Capture the cell that displays the provided text and extract its [X, Y] central coordinate. 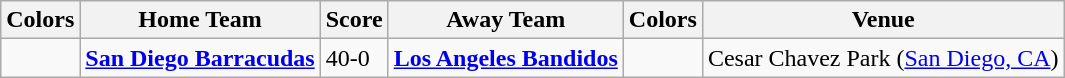
Away Team [506, 20]
Los Angeles Bandidos [506, 58]
Cesar Chavez Park (San Diego, CA) [883, 58]
Score [354, 20]
Home Team [200, 20]
Venue [883, 20]
40-0 [354, 58]
San Diego Barracudas [200, 58]
